For the text-containing cell, return its midpoint in [x, y] coordinate format. 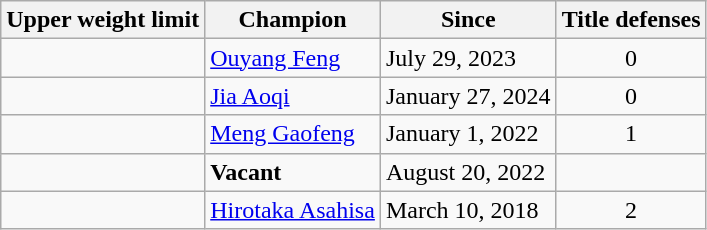
2 [631, 210]
1 [631, 134]
Hirotaka Asahisa [293, 210]
Champion [293, 20]
July 29, 2023 [468, 58]
Jia Aoqi [293, 96]
Meng Gaofeng [293, 134]
Vacant [293, 172]
January 1, 2022 [468, 134]
August 20, 2022 [468, 172]
Title defenses [631, 20]
Upper weight limit [103, 20]
March 10, 2018 [468, 210]
Ouyang Feng [293, 58]
Since [468, 20]
January 27, 2024 [468, 96]
